Provide the (X, Y) coordinate of the cell's center where the given text is located.  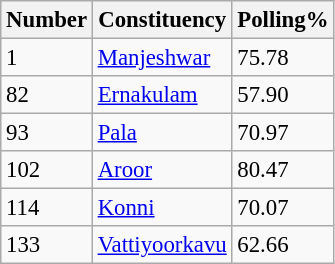
Manjeshwar (162, 58)
1 (47, 58)
Aroor (162, 170)
70.97 (283, 133)
93 (47, 133)
133 (47, 245)
Polling% (283, 20)
Vattiyoorkavu (162, 245)
70.07 (283, 208)
Pala (162, 133)
75.78 (283, 58)
Constituency (162, 20)
82 (47, 95)
114 (47, 208)
57.90 (283, 95)
Konni (162, 208)
80.47 (283, 170)
62.66 (283, 245)
Ernakulam (162, 95)
102 (47, 170)
Number (47, 20)
